Identify which cell holds the provided text, then report its [X, Y] central coordinate. 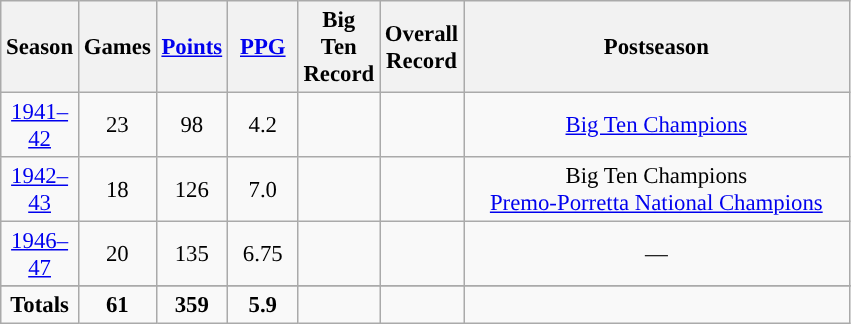
Big Ten ChampionsPremo-Porretta National Champions [657, 190]
PPG [262, 47]
20 [117, 254]
18 [117, 190]
6.75 [262, 254]
61 [117, 305]
Games [117, 47]
1942–43 [40, 190]
— [657, 254]
Totals [40, 305]
5.9 [262, 305]
Overall Record [422, 47]
1946–47 [40, 254]
Big Ten Champions [657, 126]
126 [192, 190]
23 [117, 126]
Points [192, 47]
Postseason [657, 47]
98 [192, 126]
Big Ten Record [338, 47]
Season [40, 47]
135 [192, 254]
4.2 [262, 126]
359 [192, 305]
1941–42 [40, 126]
7.0 [262, 190]
